Extract the (X, Y) coordinate from the center of the cell holding the provided text.  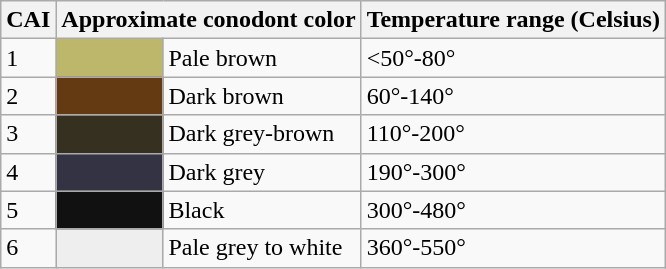
CAI (28, 20)
Temperature range (Celsius) (513, 20)
Dark brown (262, 96)
Dark grey-brown (262, 134)
360°-550° (513, 248)
110°-200° (513, 134)
Dark grey (262, 172)
Approximate conodont color (208, 20)
2 (28, 96)
4 (28, 172)
3 (28, 134)
190°-300° (513, 172)
60°-140° (513, 96)
Pale brown (262, 58)
5 (28, 210)
1 (28, 58)
300°-480° (513, 210)
<50°-80° (513, 58)
Black (262, 210)
Pale grey to white (262, 248)
6 (28, 248)
